Locate the cell with the specified text and output its [X, Y] center coordinate. 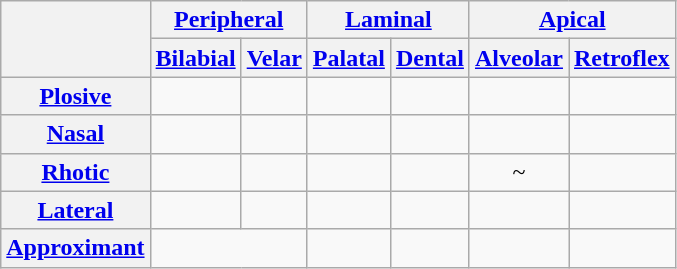
Laminal [388, 20]
Lateral [76, 210]
Plosive [76, 96]
Nasal [76, 134]
Peripheral [228, 20]
~ [518, 172]
Velar [274, 58]
Apical [572, 20]
Bilabial [196, 58]
Alveolar [518, 58]
Dental [430, 58]
Rhotic [76, 172]
Palatal [348, 58]
Approximant [76, 248]
Retroflex [622, 58]
